Output the [x, y] coordinate of the center of the cell containing the given text.  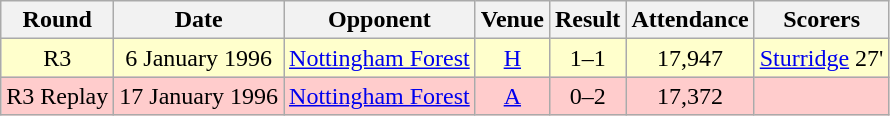
Attendance [690, 20]
Round [58, 20]
Date [199, 20]
17,372 [690, 96]
Result [587, 20]
1–1 [587, 58]
17,947 [690, 58]
Scorers [822, 20]
A [512, 96]
Sturridge 27' [822, 58]
17 January 1996 [199, 96]
0–2 [587, 96]
6 January 1996 [199, 58]
Opponent [380, 20]
R3 [58, 58]
H [512, 58]
Venue [512, 20]
R3 Replay [58, 96]
